Pinpoint the cell where the given text exists, returning its (x, y) midpoint coordinate. 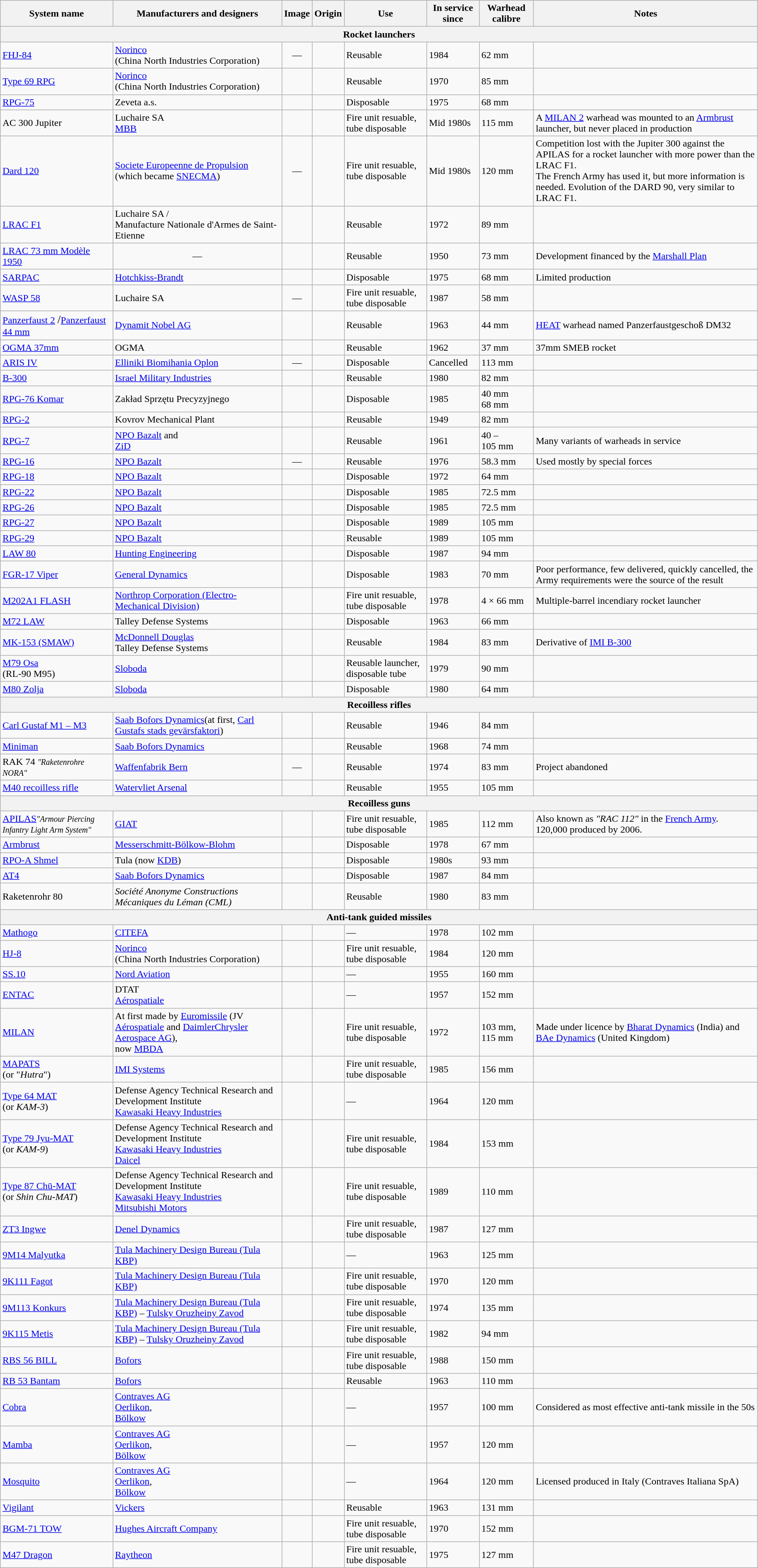
Societe Europeenne de Propulsion(which became SNECMA) (197, 171)
9M113 Konkurs (57, 1308)
9M14 Malyutka (57, 1255)
Denel Dynamics (197, 1229)
Société Anonyme Constructions Mécaniques du Léman (CML) (197, 896)
Zakład Sprzętu Precyzyjnego (197, 399)
Watervliet Arsenal (197, 788)
66 mm (506, 621)
Type 69 RPG (57, 82)
Defense Agency Technical Research and Development InstituteKawasaki Heavy IndustriesDaicel (197, 1144)
40 mm68 mm (506, 399)
SARPAC (57, 277)
Dynamit Nobel AG (197, 325)
100 mm (506, 1407)
1950 (453, 256)
HJ-8 (57, 953)
ZT3 Ingwe (57, 1229)
RBS 56 BILL (57, 1360)
Cancelled (453, 363)
ARIS IV (57, 363)
Defense Agency Technical Research and Development InstituteKawasaki Heavy Industries (197, 1101)
Israel Military Industries (197, 378)
BGM-71 TOW (57, 1529)
Notes (645, 14)
Waffenfabrik Bern (197, 767)
Raytheon (197, 1555)
Mathogo (57, 932)
1983 (453, 574)
93 mm (506, 860)
M72 LAW (57, 621)
MK-153 (SMAW) (57, 642)
4 × 66 mm (506, 601)
Reusable launcher, disposable tube (385, 668)
Cobra (57, 1407)
Used mostly by special forces (645, 461)
67 mm (506, 845)
1961 (453, 441)
RPO-A Shmel (57, 860)
Miniman (57, 746)
APILAS"Armour Piercing Infantry Light Arm System" (57, 824)
MILAN (57, 1032)
1979 (453, 668)
RPG-7 (57, 441)
Many variants of warheads in service (645, 441)
Hunting Engineering (197, 553)
Licensed produced in Italy (Contraves Italiana SpA) (645, 1482)
Recoilless guns (379, 803)
WASP 58 (57, 298)
153 mm (506, 1144)
RPG-75 (57, 102)
General Dynamics (197, 574)
62 mm (506, 55)
OGMA 37mm (57, 348)
Messerschmitt-Bölkow-Blohm (197, 845)
Vigilant (57, 1508)
ENTAC (57, 995)
CITEFA (197, 932)
Also known as "RAC 112" in the French Army.120,000 produced by 2006. (645, 824)
RPG-29 (57, 538)
58 mm (506, 298)
1988 (453, 1360)
1980s (453, 860)
LRAC 73 mm Modèle 1950 (57, 256)
1982 (453, 1334)
NPO Bazalt andZiD (197, 441)
B-300 (57, 378)
IMI Systems (197, 1070)
Dard 120 (57, 171)
131 mm (506, 1508)
Image (297, 14)
Armbrust (57, 845)
37mm SMEB rocket (645, 348)
58.3 mm (506, 461)
MAPATS(or "Hutra") (57, 1070)
115 mm (506, 123)
RPG-26 (57, 507)
160 mm (506, 974)
HEAT warhead named Panzerfaustgeschoß DM32 (645, 325)
1968 (453, 746)
Mamba (57, 1444)
Type 87 Chū-MAT(or Shin Chu-MAT) (57, 1191)
Multiple-barrel incendiary rocket launcher (645, 601)
FGR-17 Viper (57, 574)
Vickers (197, 1508)
M80 Zolja (57, 689)
LAW 80 (57, 553)
113 mm (506, 363)
System name (57, 14)
Manufacturers and designers (197, 14)
Panzerfaust 2 /Panzerfaust 44 mm (57, 325)
156 mm (506, 1070)
McDonnell DouglasTalley Defense Systems (197, 642)
DTATAérospatiale (197, 995)
Talley Defense Systems (197, 621)
74 mm (506, 746)
Recoilless rifles (379, 705)
RPG-76 Komar (57, 399)
70 mm (506, 574)
Type 79 Jyu-MAT(or KAM-9) (57, 1144)
Zeveta a.s. (197, 102)
Luchaire SAMBB (197, 123)
Derivative of IMI B-300 (645, 642)
Type 64 MAT(or KAM-3) (57, 1101)
9K111 Fagot (57, 1281)
Rocket launchers (379, 34)
Tula (now KDB) (197, 860)
Kovrov Mechanical Plant (197, 420)
Made under licence by Bharat Dynamics (India) and BAe Dynamics (United Kingdom) (645, 1032)
RPG-2 (57, 420)
Luchaire SA /Manufacture Nationale d'Armes de Saint-Etienne (197, 224)
M40 recoilless rifle (57, 788)
150 mm (506, 1360)
M47 Dragon (57, 1555)
Luchaire SA (197, 298)
A MILAN 2 warhead was mounted to an Armbrust launcher, but never placed in production (645, 123)
Use (385, 14)
Origin (328, 14)
RB 53 Bantam (57, 1381)
89 mm (506, 224)
103 mm,115 mm (506, 1032)
Warhead calibre (506, 14)
Considered as most effective anti-tank missile in the 50s (645, 1407)
Project abandoned (645, 767)
Anti-tank guided missiles (379, 917)
Raketenrohr 80 (57, 896)
Development financed by the Marshall Plan (645, 256)
1949 (453, 420)
Poor performance, few delivered, quickly cancelled, the Army requirements were the source of the result (645, 574)
LRAC F1 (57, 224)
Hughes Aircraft Company (197, 1529)
RPG-16 (57, 461)
90 mm (506, 668)
RPG-18 (57, 477)
At first made by Euromissile (JV Aérospatiale and DaimlerChrysler Aerospace AG),now MBDA (197, 1032)
85 mm (506, 82)
GIAT (197, 824)
9K115 Metis (57, 1334)
AC 300 Jupiter (57, 123)
M79 Osa(RL-90 M95) (57, 668)
In service since (453, 14)
Carl Gustaf M1 – M3 (57, 726)
102 mm (506, 932)
40 – 105 mm (506, 441)
Nord Aviation (197, 974)
AT4 (57, 875)
135 mm (506, 1308)
1962 (453, 348)
37 mm (506, 348)
Northrop Corporation (Electro-Mechanical Division) (197, 601)
RAK 74 "Raketenrohre NORA" (57, 767)
Elliniki Biomihania Oplon (197, 363)
M202A1 FLASH (57, 601)
FHJ-84 (57, 55)
44 mm (506, 325)
Mosquito (57, 1482)
OGMA (197, 348)
RPG-27 (57, 523)
73 mm (506, 256)
Hotchkiss-Brandt (197, 277)
1946 (453, 726)
RPG-22 (57, 492)
Defense Agency Technical Research and Development InstituteKawasaki Heavy IndustriesMitsubishi Motors (197, 1191)
Limited production (645, 277)
1976 (453, 461)
112 mm (506, 824)
Saab Bofors Dynamics(at first, Carl Gustafs stads gevärsfaktori) (197, 726)
SS.10 (57, 974)
125 mm (506, 1255)
